Scan for the cell matching the given text and deliver its [x, y] coordinate at center. 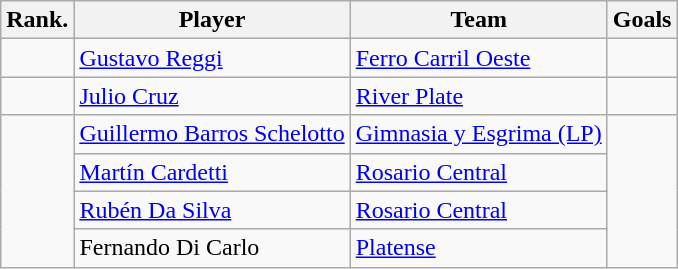
Guillermo Barros Schelotto [212, 134]
Gustavo Reggi [212, 58]
Goals [642, 20]
Ferro Carril Oeste [478, 58]
Player [212, 20]
Fernando Di Carlo [212, 248]
Rubén Da Silva [212, 210]
Martín Cardetti [212, 172]
River Plate [478, 96]
Platense [478, 248]
Gimnasia y Esgrima (LP) [478, 134]
Team [478, 20]
Rank. [38, 20]
Julio Cruz [212, 96]
